Capture the cell that displays the provided text and extract its (x, y) central coordinate. 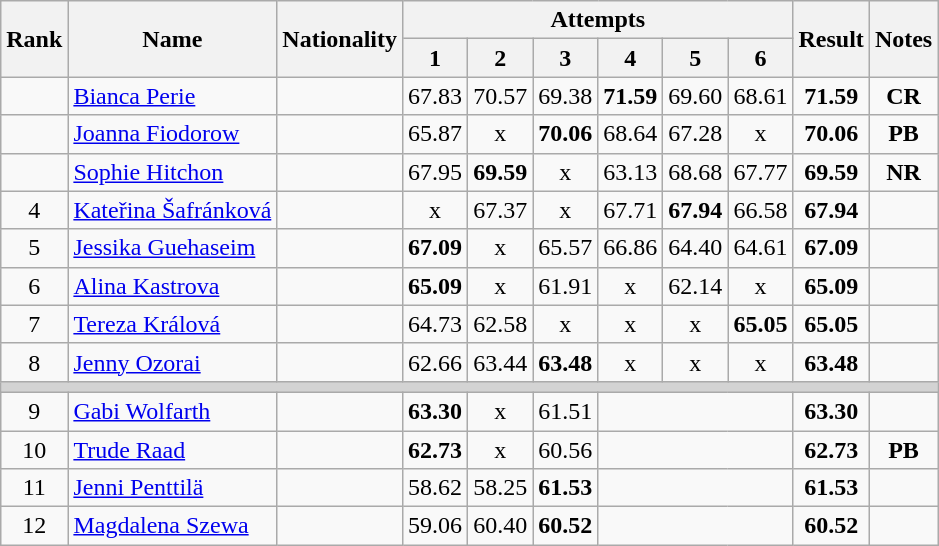
65.87 (436, 134)
62.58 (500, 324)
Jenni Penttilä (172, 488)
61.51 (566, 411)
Bianca Perie (172, 96)
66.58 (760, 210)
67.71 (630, 210)
3 (566, 58)
70.57 (500, 96)
68.64 (630, 134)
64.40 (696, 248)
65.57 (566, 248)
CR (903, 96)
Attempts (598, 20)
67.83 (436, 96)
61.91 (566, 286)
8 (34, 362)
64.73 (436, 324)
67.37 (500, 210)
11 (34, 488)
Result (831, 39)
Alina Kastrova (172, 286)
Kateřina Šafránková (172, 210)
NR (903, 172)
1 (436, 58)
Sophie Hitchon (172, 172)
63.44 (500, 362)
2 (500, 58)
Tereza Králová (172, 324)
62.14 (696, 286)
69.38 (566, 96)
Jenny Ozorai (172, 362)
62.66 (436, 362)
Joanna Fiodorow (172, 134)
67.77 (760, 172)
68.68 (696, 172)
59.06 (436, 526)
Rank (34, 39)
Nationality (340, 39)
67.28 (696, 134)
63.13 (630, 172)
60.56 (566, 449)
Trude Raad (172, 449)
Gabi Wolfarth (172, 411)
Jessika Guehaseim (172, 248)
58.62 (436, 488)
9 (34, 411)
7 (34, 324)
60.40 (500, 526)
Notes (903, 39)
58.25 (500, 488)
69.60 (696, 96)
12 (34, 526)
67.95 (436, 172)
66.86 (630, 248)
Name (172, 39)
10 (34, 449)
Magdalena Szewa (172, 526)
68.61 (760, 96)
64.61 (760, 248)
